Locate the cell with the specified text and output its (X, Y) center coordinate. 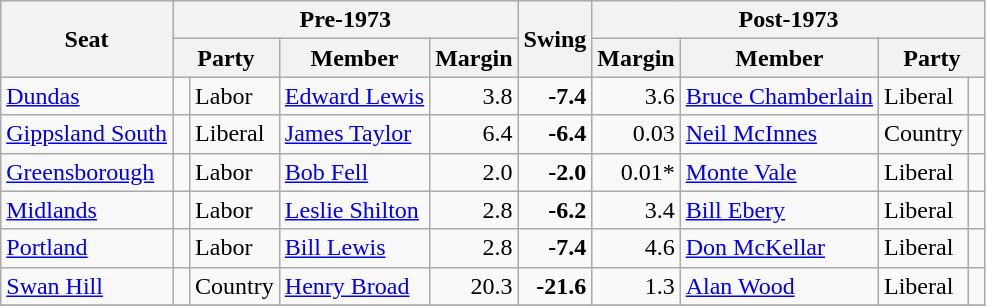
3.6 (636, 96)
Monte Vale (779, 172)
Swan Hill (87, 286)
Seat (87, 39)
Post-1973 (789, 20)
Swing (555, 39)
Neil McInnes (779, 134)
Greensborough (87, 172)
Bill Lewis (354, 248)
Henry Broad (354, 286)
3.8 (474, 96)
2.0 (474, 172)
Leslie Shilton (354, 210)
20.3 (474, 286)
Gippsland South (87, 134)
4.6 (636, 248)
Midlands (87, 210)
Dundas (87, 96)
-6.2 (555, 210)
0.01* (636, 172)
-21.6 (555, 286)
Alan Wood (779, 286)
-6.4 (555, 134)
-2.0 (555, 172)
Edward Lewis (354, 96)
3.4 (636, 210)
Bob Fell (354, 172)
James Taylor (354, 134)
0.03 (636, 134)
Bruce Chamberlain (779, 96)
Pre-1973 (345, 20)
Portland (87, 248)
Don McKellar (779, 248)
6.4 (474, 134)
Bill Ebery (779, 210)
1.3 (636, 286)
